Detect which cell encompasses the target text, then output its (X, Y) center coordinate. 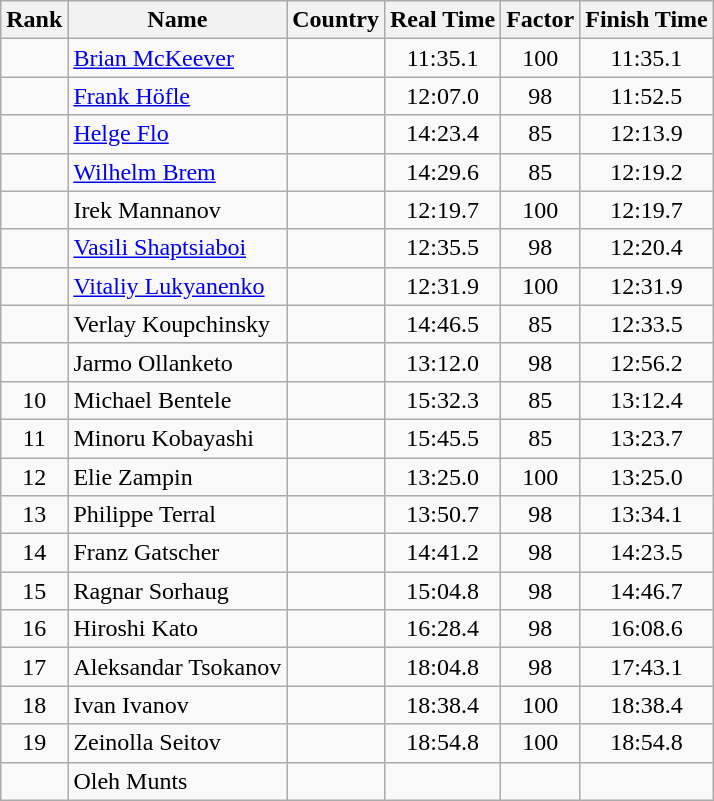
Brian McKeever (178, 58)
15:45.5 (442, 438)
18 (34, 705)
16:28.4 (442, 629)
18:04.8 (442, 667)
13:23.7 (647, 438)
12:19.2 (647, 172)
Vasili Shaptsiaboi (178, 248)
14:46.7 (647, 591)
17 (34, 667)
12:13.9 (647, 134)
14:41.2 (442, 553)
15 (34, 591)
12:07.0 (442, 96)
13:12.0 (442, 362)
Minoru Kobayashi (178, 438)
Rank (34, 20)
Country (336, 20)
13:12.4 (647, 400)
13:50.7 (442, 515)
Hiroshi Kato (178, 629)
Verlay Koupchinsky (178, 324)
Oleh Munts (178, 781)
13 (34, 515)
Franz Gatscher (178, 553)
Frank Höfle (178, 96)
Ivan Ivanov (178, 705)
13:34.1 (647, 515)
Irek Mannanov (178, 210)
12:33.5 (647, 324)
12:20.4 (647, 248)
12:35.5 (442, 248)
10 (34, 400)
Philippe Terral (178, 515)
15:32.3 (442, 400)
14:29.6 (442, 172)
16 (34, 629)
14:23.5 (647, 553)
Aleksandar Tsokanov (178, 667)
11:52.5 (647, 96)
16:08.6 (647, 629)
11 (34, 438)
Elie Zampin (178, 477)
12 (34, 477)
Name (178, 20)
Michael Bentele (178, 400)
Factor (540, 20)
19 (34, 743)
Helge Flo (178, 134)
Wilhelm Brem (178, 172)
15:04.8 (442, 591)
Finish Time (647, 20)
Zeinolla Seitov (178, 743)
Jarmo Ollanketo (178, 362)
Vitaliy Lukyanenko (178, 286)
Ragnar Sorhaug (178, 591)
14:23.4 (442, 134)
Real Time (442, 20)
17:43.1 (647, 667)
14 (34, 553)
12:56.2 (647, 362)
14:46.5 (442, 324)
